From the cell containing the given text, extract its center point as [X, Y] coordinate. 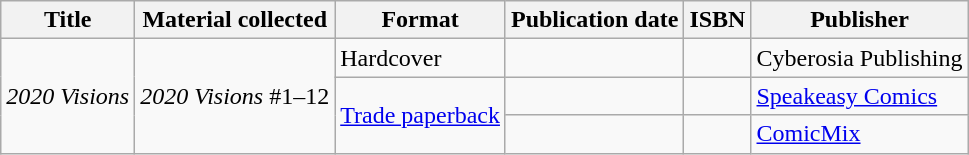
2020 Visions #1–12 [235, 96]
Cyberosia Publishing [860, 58]
Trade paperback [420, 115]
Material collected [235, 20]
ComicMix [860, 134]
Speakeasy Comics [860, 96]
Publication date [594, 20]
2020 Visions [68, 96]
Title [68, 20]
Hardcover [420, 58]
ISBN [718, 20]
Publisher [860, 20]
Format [420, 20]
